Scan for the cell matching the given text and deliver its [x, y] coordinate at center. 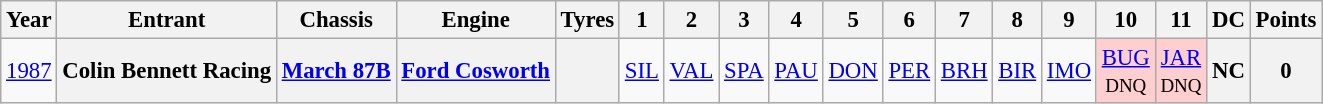
IMO [1068, 72]
9 [1068, 20]
Tyres [587, 20]
JARDNQ [1181, 72]
BUGDNQ [1126, 72]
PER [909, 72]
SPA [744, 72]
10 [1126, 20]
0 [1286, 72]
VAL [691, 72]
5 [853, 20]
6 [909, 20]
1987 [29, 72]
PAU [796, 72]
Ford Cosworth [476, 72]
DON [853, 72]
3 [744, 20]
7 [964, 20]
4 [796, 20]
Year [29, 20]
March 87B [336, 72]
NC [1229, 72]
BRH [964, 72]
Chassis [336, 20]
DC [1229, 20]
Entrant [166, 20]
Colin Bennett Racing [166, 72]
BIR [1018, 72]
SIL [642, 72]
2 [691, 20]
8 [1018, 20]
1 [642, 20]
Points [1286, 20]
Engine [476, 20]
11 [1181, 20]
